Pinpoint the cell where the given text exists, returning its [X, Y] midpoint coordinate. 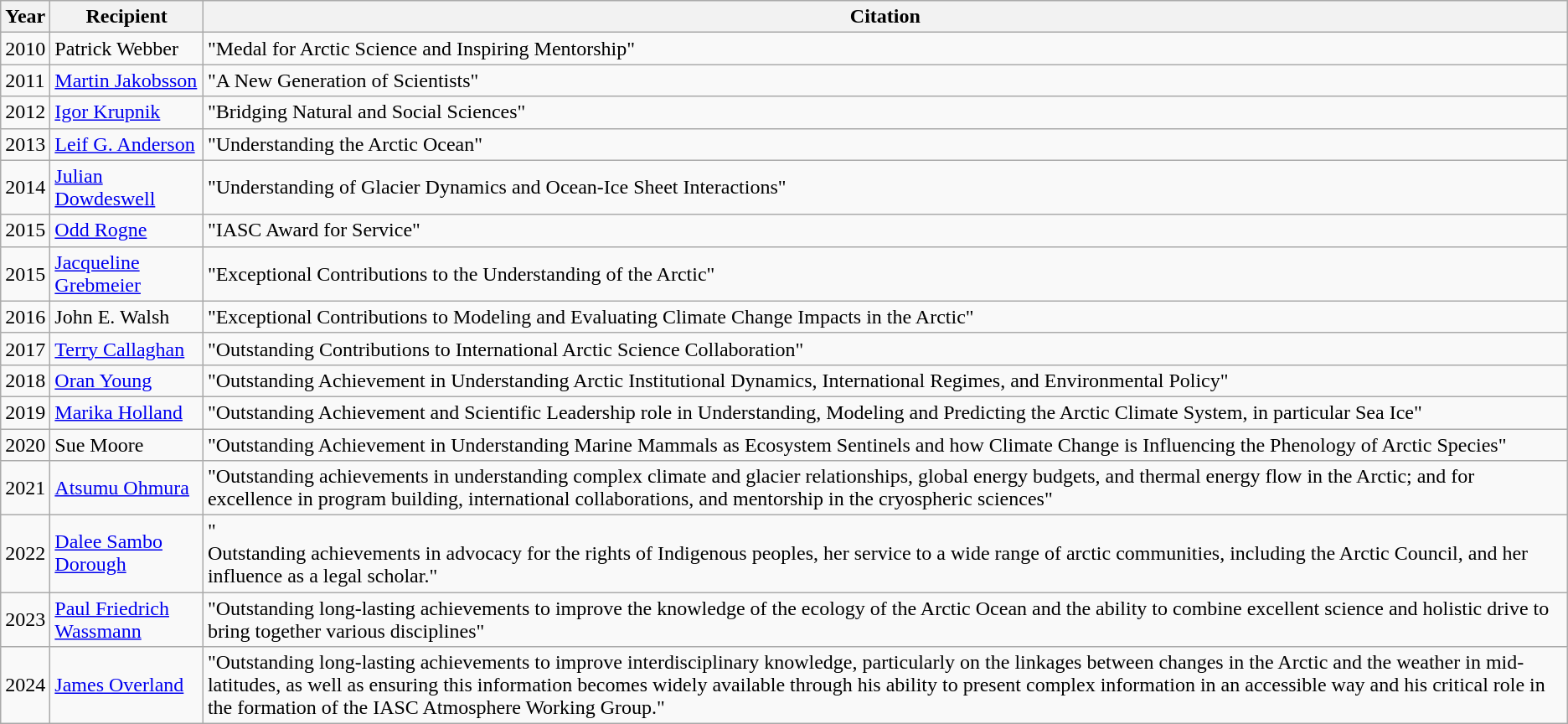
"Medal for Arctic Science and Inspiring Mentorship" [885, 49]
Terry Callaghan [127, 349]
Marika Holland [127, 412]
2024 [25, 685]
2016 [25, 317]
Sue Moore [127, 445]
Igor Krupnik [127, 112]
2021 [25, 488]
"Understanding the Arctic Ocean" [885, 144]
2013 [25, 144]
2020 [25, 445]
"Exceptional Contributions to the Understanding of the Arctic" [885, 273]
2014 [25, 188]
"Understanding of Glacier Dynamics and Ocean-Ice Sheet Interactions" [885, 188]
Atsumu Ohmura [127, 488]
"Bridging Natural and Social Sciences" [885, 112]
Citation [885, 17]
"Outstanding Contributions to International Arctic Science Collaboration" [885, 349]
Oran Young [127, 380]
"Outstanding Achievement in Understanding Arctic Institutional Dynamics, International Regimes, and Environmental Policy" [885, 380]
"Exceptional Contributions to Modeling and Evaluating Climate Change Impacts in the Arctic" [885, 317]
2012 [25, 112]
"A New Generation of Scientists" [885, 80]
"IASC Award for Service" [885, 230]
"Outstanding Achievement and Scientific Leadership role in Understanding, Modeling and Predicting the Arctic Climate System, in particular Sea Ice" [885, 412]
2023 [25, 620]
Martin Jakobsson [127, 80]
2022 [25, 554]
2010 [25, 49]
2018 [25, 380]
Odd Rogne [127, 230]
2011 [25, 80]
Dalee Sambo Dorough [127, 554]
John E. Walsh [127, 317]
2017 [25, 349]
James Overland [127, 685]
Julian Dowdeswell [127, 188]
Leif G. Anderson [127, 144]
2019 [25, 412]
Jacqueline Grebmeier [127, 273]
Paul Friedrich Wassmann [127, 620]
Recipient [127, 17]
Patrick Webber [127, 49]
Year [25, 17]
